Scan for the cell matching the given text and deliver its (x, y) coordinate at center. 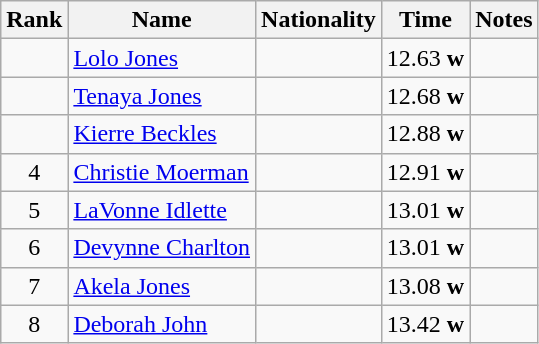
6 (34, 248)
13.42 w (425, 324)
Christie Moerman (162, 172)
Tenaya Jones (162, 96)
13.08 w (425, 286)
8 (34, 324)
7 (34, 286)
Rank (34, 20)
5 (34, 210)
12.68 w (425, 96)
12.91 w (425, 172)
12.63 w (425, 58)
LaVonne Idlette (162, 210)
Name (162, 20)
12.88 w (425, 134)
4 (34, 172)
Kierre Beckles (162, 134)
Nationality (319, 20)
Lolo Jones (162, 58)
Time (425, 20)
Notes (504, 20)
Deborah John (162, 324)
Devynne Charlton (162, 248)
Akela Jones (162, 286)
